Output the (x, y) coordinate of the center of the cell containing the given text.  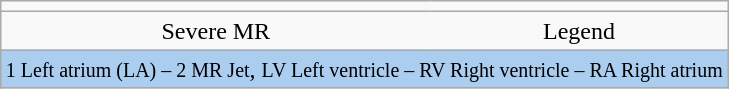
Legend (580, 31)
Severe MR (215, 31)
1 Left atrium (LA) – 2 MR Jet, LV Left ventricle – RV Right ventricle – RA Right atrium (364, 69)
